Output the (x, y) coordinate of the center of the cell containing the given text.  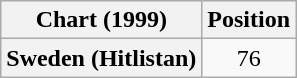
Position (249, 20)
Chart (1999) (102, 20)
76 (249, 58)
Sweden (Hitlistan) (102, 58)
